Capture the cell that displays the provided text and extract its (x, y) central coordinate. 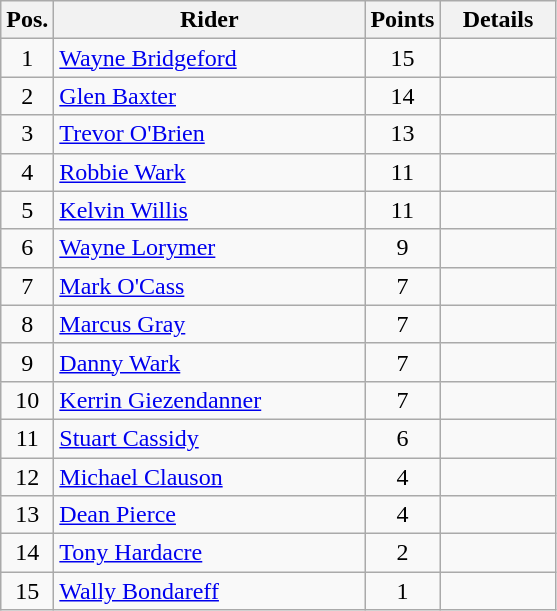
10 (28, 400)
Wally Bondareff (210, 591)
Details (498, 20)
Marcus Gray (210, 324)
Wayne Bridgeford (210, 58)
3 (28, 134)
Danny Wark (210, 362)
Wayne Lorymer (210, 248)
Rider (210, 20)
Trevor O'Brien (210, 134)
Points (402, 20)
Pos. (28, 20)
Glen Baxter (210, 96)
12 (28, 477)
Stuart Cassidy (210, 438)
5 (28, 210)
Kerrin Giezendanner (210, 400)
Tony Hardacre (210, 553)
8 (28, 324)
Kelvin Willis (210, 210)
Michael Clauson (210, 477)
Dean Pierce (210, 515)
Mark O'Cass (210, 286)
Robbie Wark (210, 172)
